Scan for the cell matching the given text and deliver its (X, Y) coordinate at center. 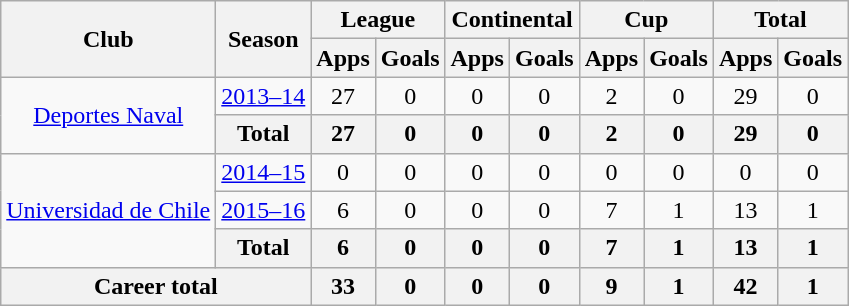
Season (264, 39)
Continental (512, 20)
2014–15 (264, 172)
Career total (156, 286)
2015–16 (264, 210)
Cup (646, 20)
9 (611, 286)
League (378, 20)
2013–14 (264, 96)
Universidad de Chile (108, 210)
Deportes Naval (108, 115)
33 (343, 286)
Club (108, 39)
42 (745, 286)
